Find where the given text appears and provide that cell's center as [x, y] coordinate. 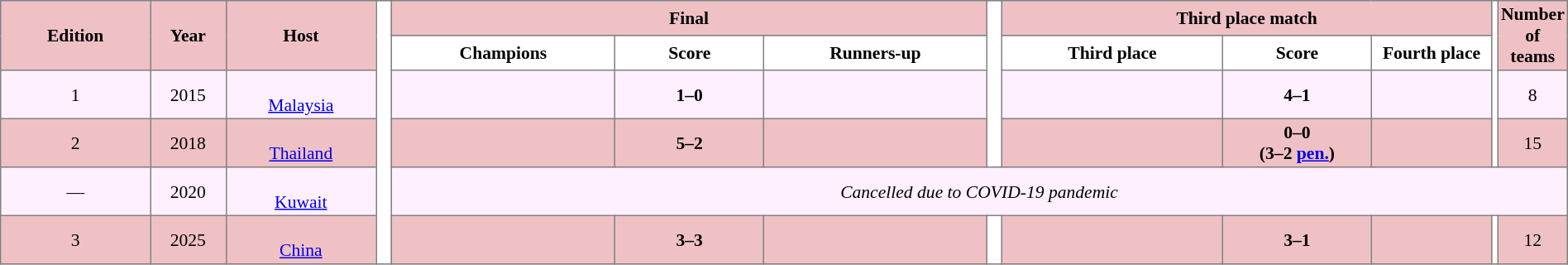
2 [76, 142]
1–0 [690, 94]
8 [1532, 94]
Kuwait [301, 191]
— [76, 191]
Cancelled due to COVID-19 pandemic [979, 191]
Champions [503, 53]
12 [1532, 239]
0–0(3–2 pen.) [1298, 142]
Host [301, 36]
3 [76, 239]
Fourth place [1432, 53]
Final [690, 18]
2015 [189, 94]
Runners-up [876, 53]
Year [189, 36]
Third place [1111, 53]
4–1 [1298, 94]
Third place match [1246, 18]
3–3 [690, 239]
2018 [189, 142]
Edition [76, 36]
Number of teams [1532, 36]
1 [76, 94]
2025 [189, 239]
2020 [189, 191]
China [301, 239]
3–1 [1298, 239]
Malaysia [301, 94]
5–2 [690, 142]
15 [1532, 142]
Thailand [301, 142]
